Detect which cell encompasses the target text, then output its (X, Y) center coordinate. 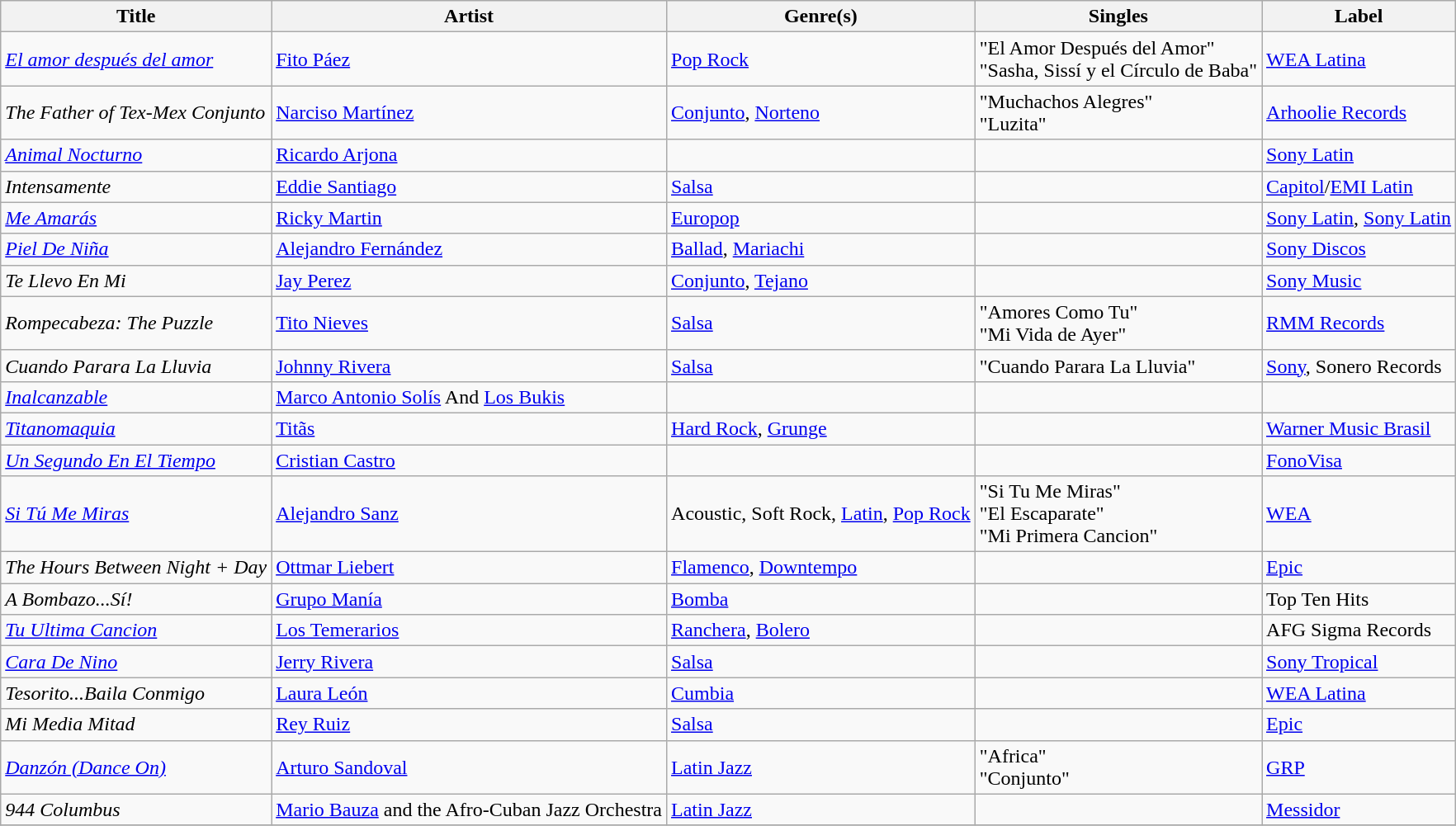
Me Amarás (136, 218)
"Amores Como Tu""Mi Vida de Ayer" (1118, 323)
AFG Sigma Records (1359, 630)
Title (136, 17)
Alejandro Sanz (469, 514)
Sony Discos (1359, 249)
FonoVisa (1359, 460)
Tesorito...Baila Conmigo (136, 693)
Narciso Martínez (469, 112)
Sony Latin, Sony Latin (1359, 218)
"El Amor Después del Amor""Sasha, Sissí y el Círculo de Baba" (1118, 59)
GRP (1359, 767)
"Cuando Parara La Lluvia" (1118, 366)
Tu Ultima Cancion (136, 630)
944 Columbus (136, 809)
Si Tú Me Miras (136, 514)
Intensamente (136, 186)
Mi Media Mitad (136, 725)
Jay Perez (469, 281)
Mario Bauza and the Afro-Cuban Jazz Orchestra (469, 809)
Rompecabeza: The Puzzle (136, 323)
Conjunto, Tejano (821, 281)
Ballad, Mariachi (821, 249)
RMM Records (1359, 323)
Europop (821, 218)
Inalcanzable (136, 397)
Te Llevo En Mi (136, 281)
Arturo Sandoval (469, 767)
Johnny Rivera (469, 366)
Sony, Sonero Records (1359, 366)
Animal Nocturno (136, 155)
Los Temerarios (469, 630)
Pop Rock (821, 59)
Label (1359, 17)
Bomba (821, 599)
Artist (469, 17)
Un Segundo En El Tiempo (136, 460)
Alejandro Fernández (469, 249)
"Muchachos Alegres""Luzita" (1118, 112)
Sony Tropical (1359, 662)
Cumbia (821, 693)
Ricardo Arjona (469, 155)
Eddie Santiago (469, 186)
Acoustic, Soft Rock, Latin, Pop Rock (821, 514)
Sony Music (1359, 281)
Piel De Niña (136, 249)
Cristian Castro (469, 460)
Marco Antonio Solís And Los Bukis (469, 397)
Cuando Parara La Lluvia (136, 366)
Ricky Martin (469, 218)
"Si Tu Me Miras""El Escaparate""Mi Primera Cancion" (1118, 514)
Ottmar Liebert (469, 568)
A Bombazo...Sí! (136, 599)
Cara De Nino (136, 662)
The Hours Between Night + Day (136, 568)
Titãs (469, 428)
Warner Music Brasil (1359, 428)
Rey Ruiz (469, 725)
The Father of Tex-Mex Conjunto (136, 112)
Flamenco, Downtempo (821, 568)
Capitol/EMI Latin (1359, 186)
"Africa""Conjunto" (1118, 767)
Grupo Manía (469, 599)
Messidor (1359, 809)
Fito Páez (469, 59)
Genre(s) (821, 17)
Laura León (469, 693)
Ranchera, Bolero (821, 630)
Top Ten Hits (1359, 599)
Sony Latin (1359, 155)
Singles (1118, 17)
Tito Nieves (469, 323)
Titanomaquia (136, 428)
Arhoolie Records (1359, 112)
WEA (1359, 514)
Conjunto, Norteno (821, 112)
El amor después del amor (136, 59)
Jerry Rivera (469, 662)
Danzón (Dance On) (136, 767)
Hard Rock, Grunge (821, 428)
